Identify which cell holds the provided text, then report its [X, Y] central coordinate. 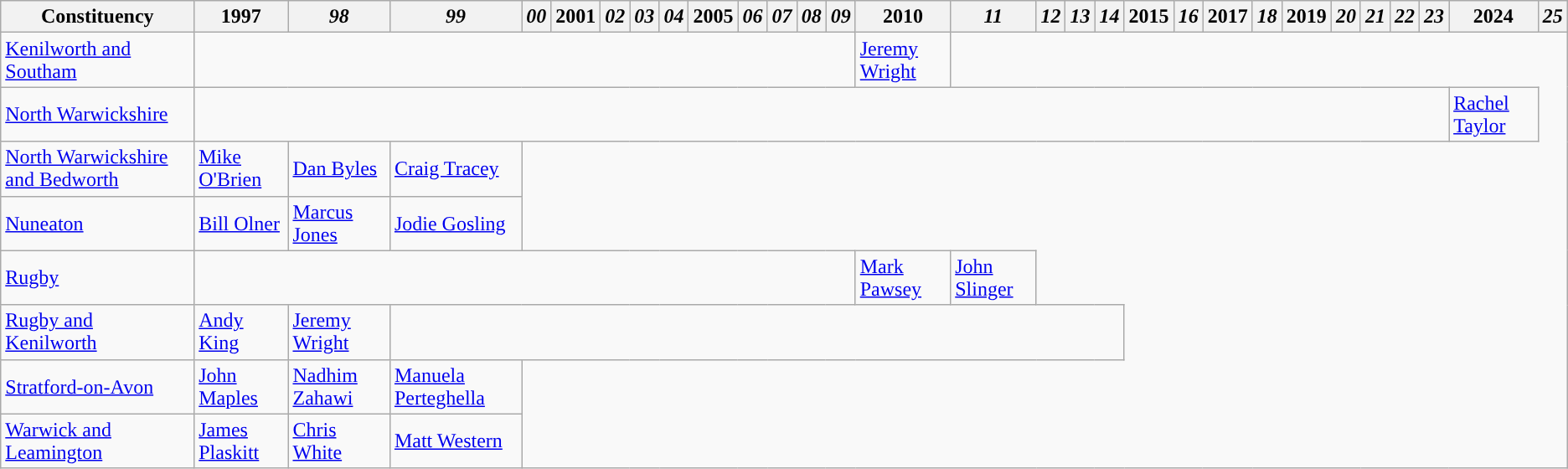
20 [1345, 17]
21 [1375, 17]
Craig Tracey [456, 169]
Rachel Taylor [1493, 114]
John Maples [241, 387]
99 [456, 17]
1997 [241, 17]
Kenilworth and Southam [97, 60]
Nadhim Zahawi [338, 387]
Bill Olner [241, 223]
Marcus Jones [338, 223]
Matt Western [456, 441]
2017 [1228, 17]
09 [841, 17]
2015 [1149, 17]
Mike O'Brien [241, 169]
2024 [1493, 17]
04 [673, 17]
Mark Pawsey [903, 278]
98 [338, 17]
06 [752, 17]
Andy King [241, 332]
Nuneaton [97, 223]
Rugby and Kenilworth [97, 332]
25 [1553, 17]
00 [536, 17]
07 [782, 17]
2010 [903, 17]
North Warwickshire [97, 114]
23 [1434, 17]
North Warwickshire and Bedworth [97, 169]
Jodie Gosling [456, 223]
Chris White [338, 441]
16 [1188, 17]
Warwick and Leamington [97, 441]
Manuela Perteghella [456, 387]
11 [993, 17]
18 [1266, 17]
14 [1109, 17]
Dan Byles [338, 169]
Rugby [97, 278]
13 [1081, 17]
James Plaskitt [241, 441]
08 [811, 17]
2005 [714, 17]
Stratford-on-Avon [97, 387]
03 [645, 17]
22 [1404, 17]
02 [615, 17]
John Slinger [993, 278]
2019 [1307, 17]
12 [1050, 17]
2001 [576, 17]
Constituency [97, 17]
